Output the [x, y] coordinate of the center of the cell containing the given text.  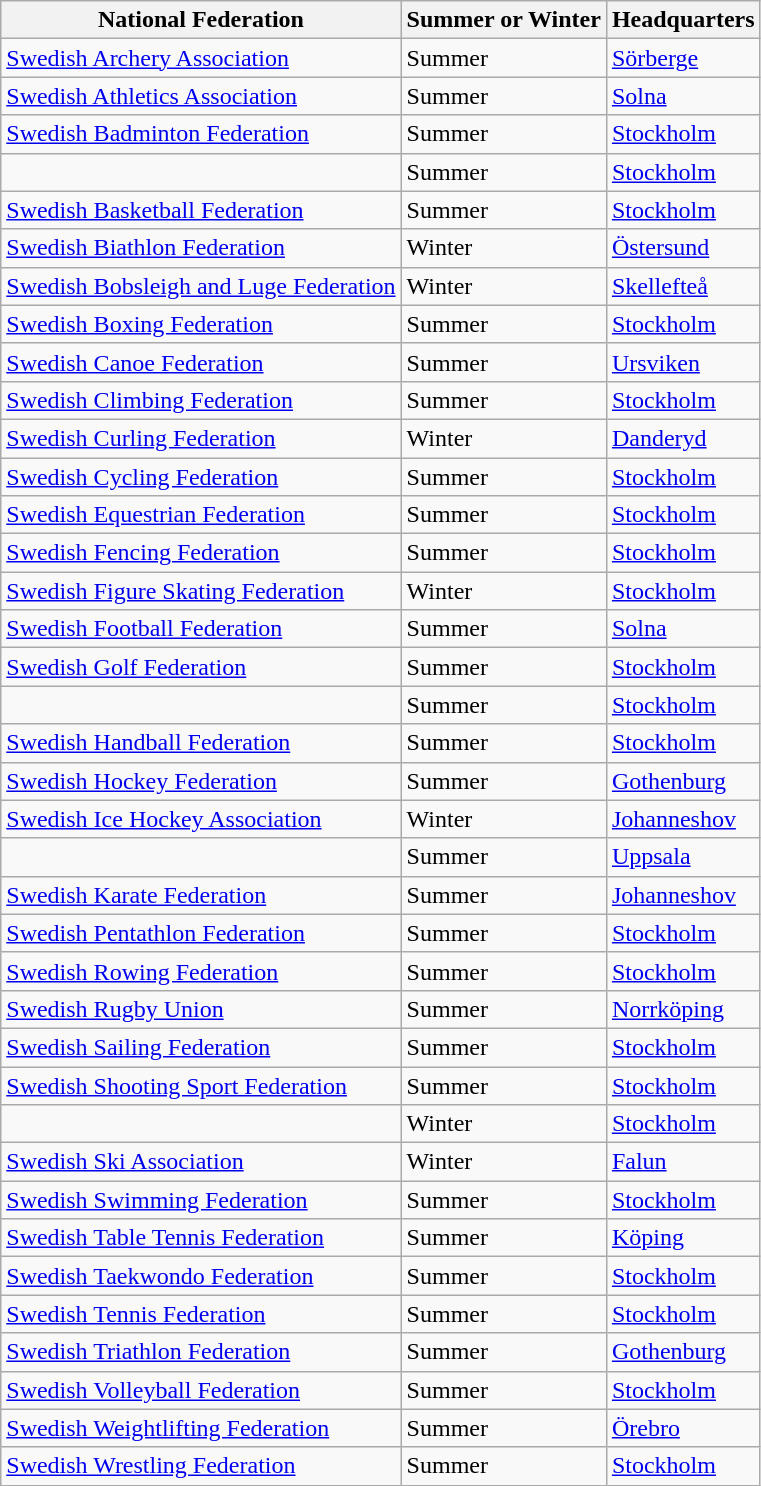
Summer or Winter [504, 20]
Swedish Rowing Federation [201, 971]
Danderyd [683, 438]
Swedish Karate Federation [201, 895]
Swedish Pentathlon Federation [201, 933]
Sörberge [683, 58]
Swedish Hockey Federation [201, 781]
Swedish Bobsleigh and Luge Federation [201, 286]
Swedish Badminton Federation [201, 134]
Swedish Taekwondo Federation [201, 1276]
Uppsala [683, 857]
Swedish Rugby Union [201, 1009]
Swedish Wrestling Federation [201, 1466]
Örebro [683, 1428]
Swedish Figure Skating Federation [201, 591]
Swedish Sailing Federation [201, 1047]
Ursviken [683, 362]
Swedish Table Tennis Federation [201, 1238]
National Federation [201, 20]
Swedish Shooting Sport Federation [201, 1085]
Swedish Weightlifting Federation [201, 1428]
Swedish Cycling Federation [201, 477]
Swedish Ice Hockey Association [201, 819]
Swedish Curling Federation [201, 438]
Swedish Biathlon Federation [201, 248]
Swedish Handball Federation [201, 743]
Headquarters [683, 20]
Swedish Archery Association [201, 58]
Swedish Basketball Federation [201, 210]
Swedish Ski Association [201, 1162]
Norrköping [683, 1009]
Swedish Triathlon Federation [201, 1352]
Swedish Swimming Federation [201, 1200]
Östersund [683, 248]
Swedish Fencing Federation [201, 553]
Swedish Climbing Federation [201, 400]
Swedish Equestrian Federation [201, 515]
Swedish Golf Federation [201, 667]
Swedish Tennis Federation [201, 1314]
Falun [683, 1162]
Swedish Boxing Federation [201, 324]
Swedish Volleyball Federation [201, 1390]
Köping [683, 1238]
Swedish Football Federation [201, 629]
Swedish Athletics Association [201, 96]
Swedish Canoe Federation [201, 362]
Skellefteå [683, 286]
